Output the [X, Y] coordinate of the center of the cell containing the given text.  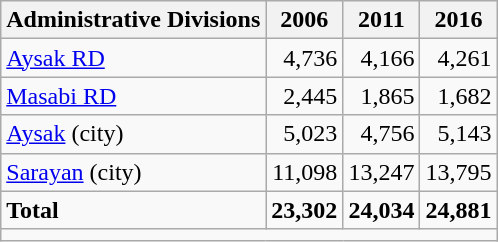
4,261 [458, 58]
4,756 [382, 134]
Sarayan (city) [134, 172]
11,098 [304, 172]
2016 [458, 20]
23,302 [304, 210]
Total [134, 210]
5,023 [304, 134]
5,143 [458, 134]
Administrative Divisions [134, 20]
1,865 [382, 96]
2,445 [304, 96]
4,736 [304, 58]
1,682 [458, 96]
Aysak RD [134, 58]
24,034 [382, 210]
Masabi RD [134, 96]
4,166 [382, 58]
2006 [304, 20]
13,247 [382, 172]
2011 [382, 20]
Aysak (city) [134, 134]
13,795 [458, 172]
24,881 [458, 210]
